Capture the cell that displays the provided text and extract its [X, Y] central coordinate. 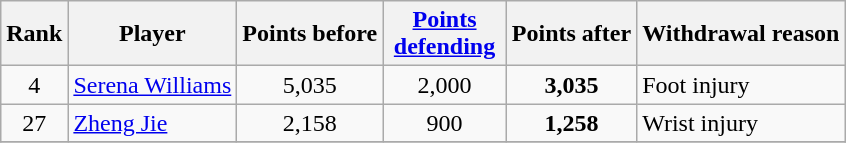
Serena Williams [152, 85]
Points before [310, 34]
3,035 [571, 85]
Points defending [445, 34]
1,258 [571, 123]
27 [34, 123]
Wrist injury [741, 123]
Withdrawal reason [741, 34]
4 [34, 85]
2,000 [445, 85]
Points after [571, 34]
5,035 [310, 85]
Rank [34, 34]
2,158 [310, 123]
Zheng Jie [152, 123]
900 [445, 123]
Player [152, 34]
Foot injury [741, 85]
